Output the [X, Y] coordinate of the center of the cell containing the given text.  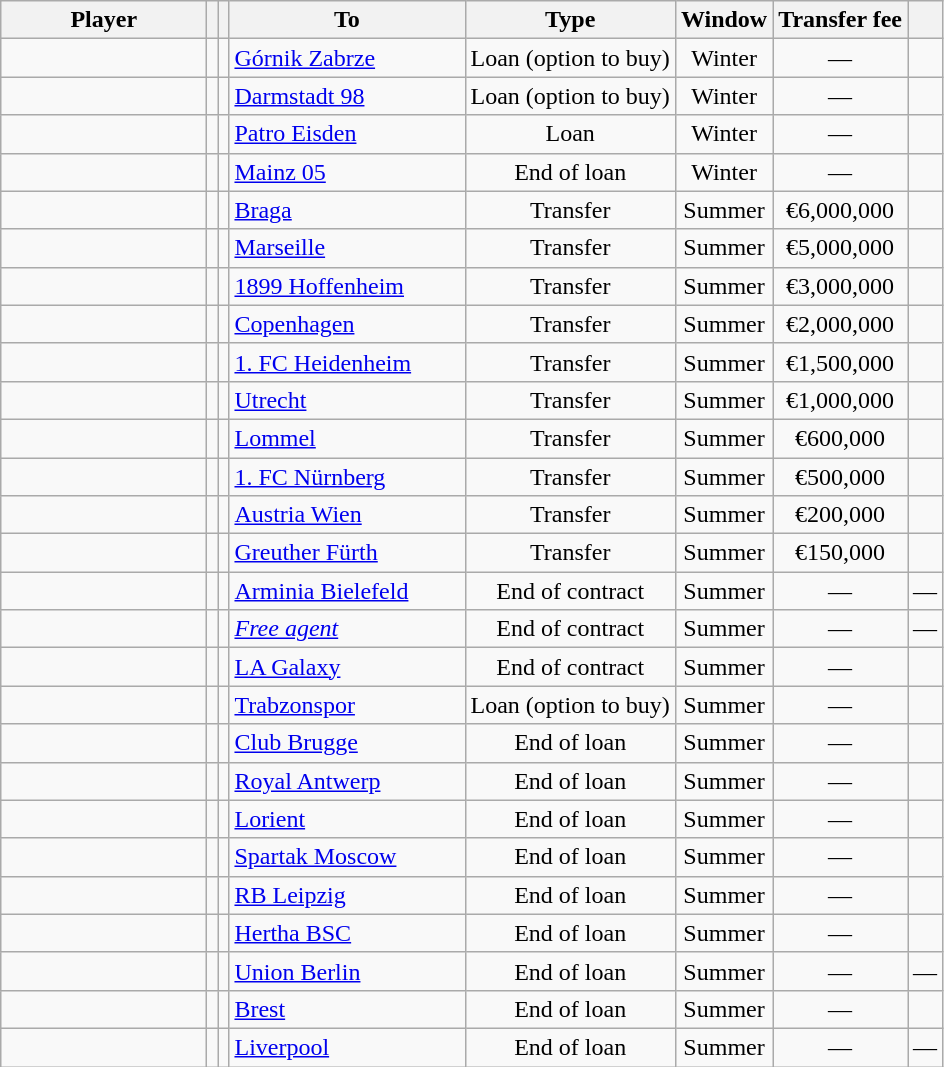
€500,000 [840, 477]
€2,000,000 [840, 324]
€3,000,000 [840, 286]
To [347, 20]
€6,000,000 [840, 210]
Lorient [347, 819]
Arminia Bielefeld [347, 591]
Braga [347, 210]
Mainz 05 [347, 172]
Spartak Moscow [347, 857]
LA Galaxy [347, 667]
€150,000 [840, 553]
€1,500,000 [840, 362]
Górnik Zabrze [347, 58]
Copenhagen [347, 324]
Player [104, 20]
Loan [570, 134]
Free agent [347, 629]
Lommel [347, 438]
Window [724, 20]
Liverpool [347, 1047]
Brest [347, 1009]
Darmstadt 98 [347, 96]
Utrecht [347, 400]
Union Berlin [347, 971]
Royal Antwerp [347, 781]
Greuther Fürth [347, 553]
€600,000 [840, 438]
Transfer fee [840, 20]
1. FC Heidenheim [347, 362]
Marseille [347, 248]
Type [570, 20]
1899 Hoffenheim [347, 286]
€200,000 [840, 515]
Austria Wien [347, 515]
Patro Eisden [347, 134]
€1,000,000 [840, 400]
Club Brugge [347, 743]
Hertha BSC [347, 933]
Trabzonspor [347, 705]
€5,000,000 [840, 248]
RB Leipzig [347, 895]
1. FC Nürnberg [347, 477]
